Output the [x, y] coordinate of the center of the cell containing the given text.  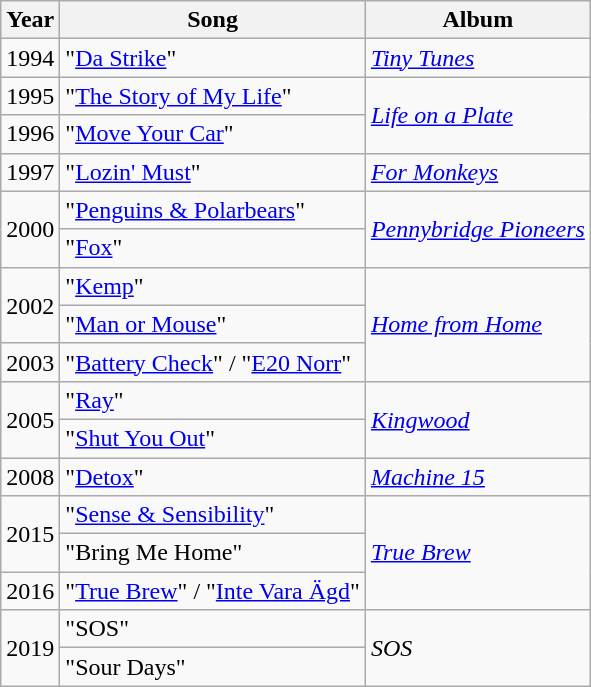
Song [213, 20]
Life on a Plate [478, 115]
Tiny Tunes [478, 58]
2015 [30, 534]
True Brew [478, 553]
Album [478, 20]
Kingwood [478, 419]
1995 [30, 96]
2016 [30, 591]
Machine 15 [478, 477]
"Lozin' Must" [213, 172]
"Fox" [213, 248]
"Move Your Car" [213, 134]
Pennybridge Pioneers [478, 229]
2019 [30, 648]
Year [30, 20]
"True Brew" / "Inte Vara Ägd" [213, 591]
"The Story of My Life" [213, 96]
"Penguins & Polarbears" [213, 210]
2000 [30, 229]
Home from Home [478, 324]
"SOS" [213, 629]
"Detox" [213, 477]
"Bring Me Home" [213, 553]
"Da Strike" [213, 58]
"Shut You Out" [213, 438]
"Ray" [213, 400]
SOS [478, 648]
"Kemp" [213, 286]
For Monkeys [478, 172]
2005 [30, 419]
1997 [30, 172]
"Man or Mouse" [213, 324]
1996 [30, 134]
"Sense & Sensibility" [213, 515]
1994 [30, 58]
"Sour Days" [213, 667]
2002 [30, 305]
"Battery Check" / "E20 Norr" [213, 362]
2008 [30, 477]
2003 [30, 362]
